Scan for the cell matching the given text and deliver its [x, y] coordinate at center. 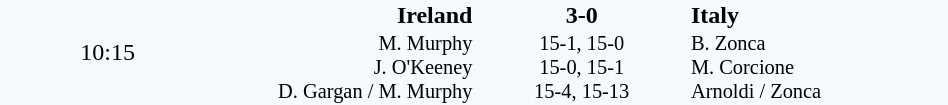
15-1, 15-015-0, 15-115-4, 15-13 [582, 68]
Ireland [344, 15]
B. ZoncaM. CorcioneArnoldi / Zonca [818, 68]
3-0 [582, 15]
M. MurphyJ. O'KeeneyD. Gargan / M. Murphy [344, 68]
10:15 [108, 52]
Italy [818, 15]
